For the text-containing cell, return its midpoint in (X, Y) coordinate format. 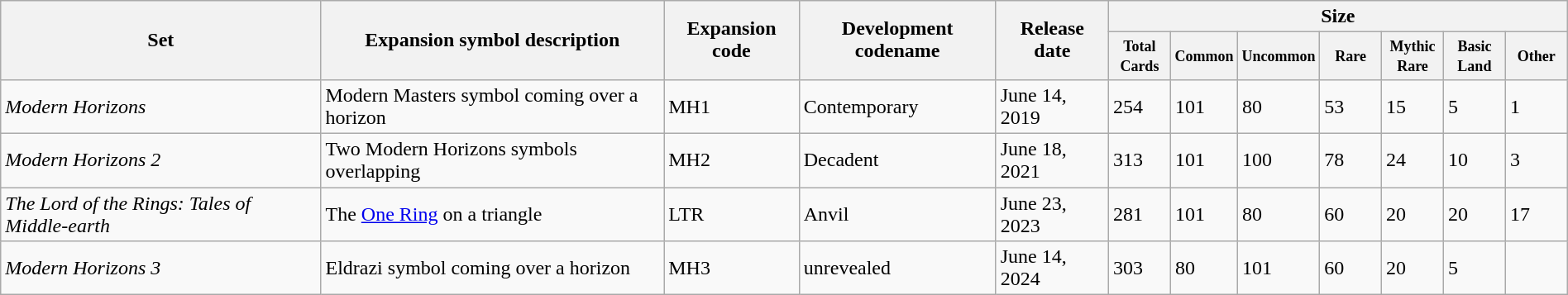
MH1 (732, 106)
Modern Horizons (160, 106)
The One Ring on a triangle (493, 215)
Eldrazi symbol coming over a horizon (493, 268)
Other (1537, 56)
254 (1140, 106)
Modern Horizons 3 (160, 268)
Basic Land (1474, 56)
78 (1351, 160)
Anvil (897, 215)
Decadent (897, 160)
Expansion symbol description (493, 40)
June 14, 2024 (1052, 268)
Common (1204, 56)
June 14, 2019 (1052, 106)
15 (1413, 106)
Set (160, 40)
281 (1140, 215)
Size (1338, 17)
10 (1474, 160)
313 (1140, 160)
1 (1537, 106)
Release date (1052, 40)
Uncommon (1279, 56)
Contemporary (897, 106)
3 (1537, 160)
MH3 (732, 268)
Modern Horizons 2 (160, 160)
Modern Masters symbol coming over a horizon (493, 106)
Expansion code (732, 40)
unrevealed (897, 268)
June 18, 2021 (1052, 160)
303 (1140, 268)
Total Cards (1140, 56)
24 (1413, 160)
Rare (1351, 56)
Mythic Rare (1413, 56)
June 23, 2023 (1052, 215)
100 (1279, 160)
Two Modern Horizons symbols overlapping (493, 160)
The Lord of the Rings: Tales of Middle-earth (160, 215)
LTR (732, 215)
53 (1351, 106)
MH2 (732, 160)
17 (1537, 215)
Development codename (897, 40)
